Extract the (X, Y) coordinate from the center of the cell holding the provided text.  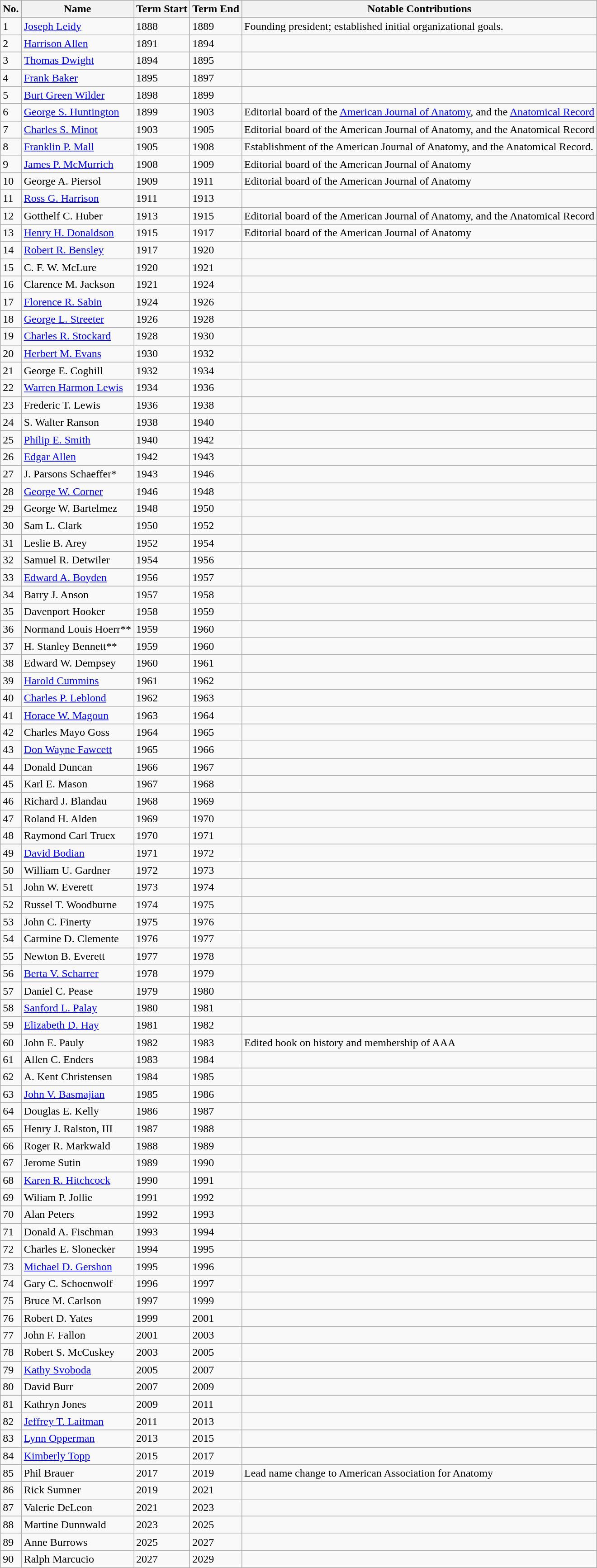
Ross G. Harrison (77, 198)
Charles R. Stockard (77, 336)
72 (11, 1249)
George W. Corner (77, 491)
Leslie B. Arey (77, 543)
69 (11, 1197)
80 (11, 1387)
John E. Pauly (77, 1042)
Berta V. Scharrer (77, 973)
53 (11, 922)
Gotthelf C. Huber (77, 216)
Edgar Allen (77, 457)
47 (11, 819)
19 (11, 336)
Karl E. Mason (77, 784)
Alan Peters (77, 1215)
Gary C. Schoenwolf (77, 1283)
13 (11, 233)
3 (11, 61)
43 (11, 749)
32 (11, 560)
Russel T. Woodburne (77, 905)
87 (11, 1507)
Karen R. Hitchcock (77, 1180)
33 (11, 577)
4 (11, 78)
66 (11, 1146)
75 (11, 1301)
1898 (162, 95)
16 (11, 285)
Carmine D. Clemente (77, 939)
Robert D. Yates (77, 1318)
Robert R. Bensley (77, 250)
Newton B. Everett (77, 956)
62 (11, 1077)
52 (11, 905)
56 (11, 973)
2029 (216, 1559)
Warren Harmon Lewis (77, 388)
68 (11, 1180)
71 (11, 1232)
81 (11, 1404)
15 (11, 267)
George A. Piersol (77, 181)
No. (11, 9)
31 (11, 543)
Henry J. Ralston, III (77, 1129)
1888 (162, 26)
Martine Dunnwald (77, 1525)
74 (11, 1283)
Valerie DeLeon (77, 1507)
17 (11, 302)
Davenport Hooker (77, 612)
10 (11, 181)
Edward W. Dempsey (77, 663)
27 (11, 474)
28 (11, 491)
Frank Baker (77, 78)
Robert S. McCuskey (77, 1353)
Thomas Dwight (77, 61)
39 (11, 681)
Term End (216, 9)
Phil Brauer (77, 1473)
50 (11, 870)
76 (11, 1318)
Bruce M. Carlson (77, 1301)
Establishment of the American Journal of Anatomy, and the Anatomical Record. (420, 147)
H. Stanley Bennett** (77, 646)
George L. Streeter (77, 319)
70 (11, 1215)
George E. Coghill (77, 371)
42 (11, 732)
55 (11, 956)
26 (11, 457)
Donald A. Fischman (77, 1232)
Normand Louis Hoerr** (77, 629)
78 (11, 1353)
Franklin P. Mall (77, 147)
Frederic T. Lewis (77, 405)
Raymond Carl Truex (77, 836)
59 (11, 1025)
58 (11, 1008)
David Burr (77, 1387)
6 (11, 112)
Term Start (162, 9)
Harrison Allen (77, 43)
Anne Burrows (77, 1542)
Jerome Sutin (77, 1163)
Roland H. Alden (77, 819)
Burt Green Wilder (77, 95)
67 (11, 1163)
63 (11, 1094)
54 (11, 939)
77 (11, 1335)
S. Walter Ranson (77, 422)
1891 (162, 43)
A. Kent Christensen (77, 1077)
7 (11, 129)
Lead name change to American Association for Anatomy (420, 1473)
Wiliam P. Jollie (77, 1197)
Kimberly Topp (77, 1456)
36 (11, 629)
William U. Gardner (77, 870)
David Bodian (77, 853)
Sam L. Clark (77, 526)
60 (11, 1042)
John W. Everett (77, 887)
49 (11, 853)
40 (11, 698)
9 (11, 164)
45 (11, 784)
Founding president; established initial organizational goals. (420, 26)
38 (11, 663)
88 (11, 1525)
Allen C. Enders (77, 1060)
John C. Finerty (77, 922)
2 (11, 43)
Notable Contributions (420, 9)
86 (11, 1490)
J. Parsons Schaeffer* (77, 474)
Elizabeth D. Hay (77, 1025)
Daniel C. Pease (77, 991)
57 (11, 991)
84 (11, 1456)
Charles P. Leblond (77, 698)
12 (11, 216)
44 (11, 767)
Henry H. Donaldson (77, 233)
Rick Sumner (77, 1490)
Charles S. Minot (77, 129)
Ralph Marcucio (77, 1559)
John F. Fallon (77, 1335)
Clarence M. Jackson (77, 285)
Harold Cummins (77, 681)
18 (11, 319)
1897 (216, 78)
20 (11, 353)
George S. Huntington (77, 112)
5 (11, 95)
73 (11, 1266)
C. F. W. McLure (77, 267)
Edward A. Boyden (77, 577)
Douglas E. Kelly (77, 1111)
Barry J. Anson (77, 595)
23 (11, 405)
Florence R. Sabin (77, 302)
8 (11, 147)
90 (11, 1559)
25 (11, 439)
48 (11, 836)
21 (11, 371)
82 (11, 1421)
James P. McMurrich (77, 164)
11 (11, 198)
John V. Basmajian (77, 1094)
37 (11, 646)
Samuel R. Detwiler (77, 560)
61 (11, 1060)
Don Wayne Fawcett (77, 749)
Sanford L. Palay (77, 1008)
Kathryn Jones (77, 1404)
Richard J. Blandau (77, 801)
65 (11, 1129)
Edited book on history and membership of AAA (420, 1042)
Donald Duncan (77, 767)
Name (77, 9)
89 (11, 1542)
64 (11, 1111)
Kathy Svoboda (77, 1370)
Charles E. Slonecker (77, 1249)
46 (11, 801)
29 (11, 509)
Philip E. Smith (77, 439)
1889 (216, 26)
Lynn Opperman (77, 1439)
22 (11, 388)
14 (11, 250)
35 (11, 612)
Horace W. Magoun (77, 715)
Jeffrey T. Laitman (77, 1421)
51 (11, 887)
1 (11, 26)
Joseph Leidy (77, 26)
24 (11, 422)
Roger R. Markwald (77, 1146)
Herbert M. Evans (77, 353)
85 (11, 1473)
30 (11, 526)
79 (11, 1370)
Michael D. Gershon (77, 1266)
83 (11, 1439)
Charles Mayo Goss (77, 732)
41 (11, 715)
George W. Bartelmez (77, 509)
34 (11, 595)
